Identify which cell holds the provided text, then report its (X, Y) central coordinate. 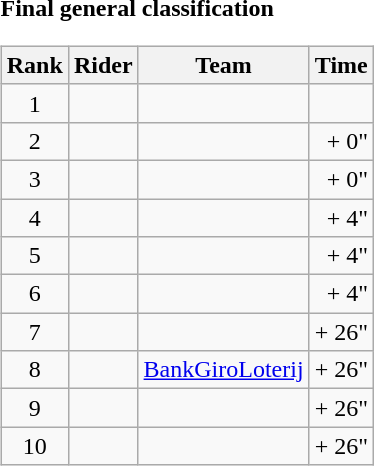
2 (34, 141)
4 (34, 217)
1 (34, 103)
Rider (103, 65)
8 (34, 370)
6 (34, 294)
10 (34, 446)
Team (224, 65)
5 (34, 256)
BankGiroLoterij (224, 370)
3 (34, 179)
7 (34, 332)
9 (34, 408)
Rank (34, 65)
Time (341, 65)
